Provide the (X, Y) coordinate of the cell's center where the given text is located.  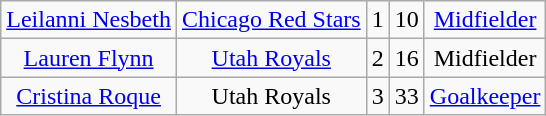
Chicago Red Stars (271, 20)
33 (406, 96)
Leilanni Nesbeth (89, 20)
2 (378, 58)
3 (378, 96)
10 (406, 20)
Cristina Roque (89, 96)
Goalkeeper (485, 96)
1 (378, 20)
Lauren Flynn (89, 58)
16 (406, 58)
